Detect which cell encompasses the target text, then output its (x, y) center coordinate. 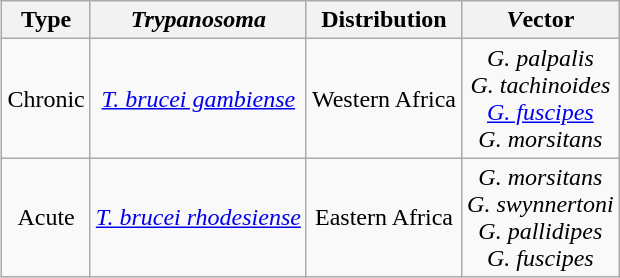
Trypanosoma (198, 20)
Western Africa (384, 98)
T. brucei gambiense (198, 98)
Distribution (384, 20)
Vector (541, 20)
Type (46, 20)
G. palpalisG. tachinoidesG. fuscipesG. morsitans (541, 98)
T. brucei rhodesiense (198, 218)
Eastern Africa (384, 218)
Acute (46, 218)
G. morsitansG. swynnertoniG. pallidipesG. fuscipes (541, 218)
Chronic (46, 98)
